Return the (x, y) coordinate for the center point of the cell that contains the specified text.  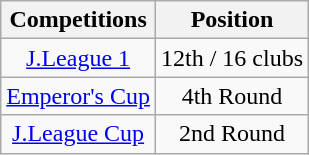
J.League 1 (78, 58)
2nd Round (232, 134)
J.League Cup (78, 134)
Emperor's Cup (78, 96)
Position (232, 20)
4th Round (232, 96)
Competitions (78, 20)
12th / 16 clubs (232, 58)
